Return the [x, y] coordinate for the center point of the cell that contains the specified text.  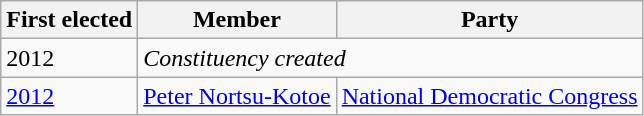
Party [490, 20]
Member [237, 20]
First elected [70, 20]
Constituency created [390, 58]
Peter Nortsu-Kotoe [237, 96]
National Democratic Congress [490, 96]
